For the text-containing cell, return its midpoint in [x, y] coordinate format. 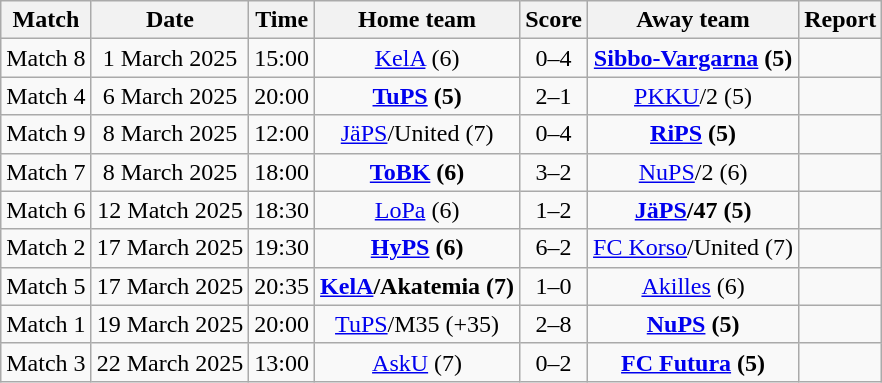
19 March 2025 [170, 324]
Home team [418, 20]
TuPS (5) [418, 96]
Match 4 [46, 96]
19:30 [282, 248]
Match 1 [46, 324]
6 March 2025 [170, 96]
15:00 [282, 58]
ToBK (6) [418, 172]
22 March 2025 [170, 362]
RiPS (5) [694, 134]
FC Futura (5) [694, 362]
18:00 [282, 172]
1–2 [554, 210]
3–2 [554, 172]
Away team [694, 20]
1–0 [554, 286]
Match 7 [46, 172]
LoPa (6) [418, 210]
AskU (7) [418, 362]
2–8 [554, 324]
20:35 [282, 286]
12:00 [282, 134]
Score [554, 20]
Date [170, 20]
12 Match 2025 [170, 210]
NuPS/2 (6) [694, 172]
2–1 [554, 96]
PKKU/2 (5) [694, 96]
TuPS/M35 (+35) [418, 324]
1 March 2025 [170, 58]
JäPS/47 (5) [694, 210]
6–2 [554, 248]
18:30 [282, 210]
Match 8 [46, 58]
Match [46, 20]
NuPS (5) [694, 324]
Match 5 [46, 286]
JäPS/United (7) [418, 134]
Akilles (6) [694, 286]
Report [840, 20]
Match 3 [46, 362]
0–2 [554, 362]
KelA/Akatemia (7) [418, 286]
HyPS (6) [418, 248]
Match 6 [46, 210]
13:00 [282, 362]
Sibbo-Vargarna (5) [694, 58]
KelA (6) [418, 58]
Time [282, 20]
Match 2 [46, 248]
Match 9 [46, 134]
FC Korso/United (7) [694, 248]
